For the text-containing cell, return its midpoint in (x, y) coordinate format. 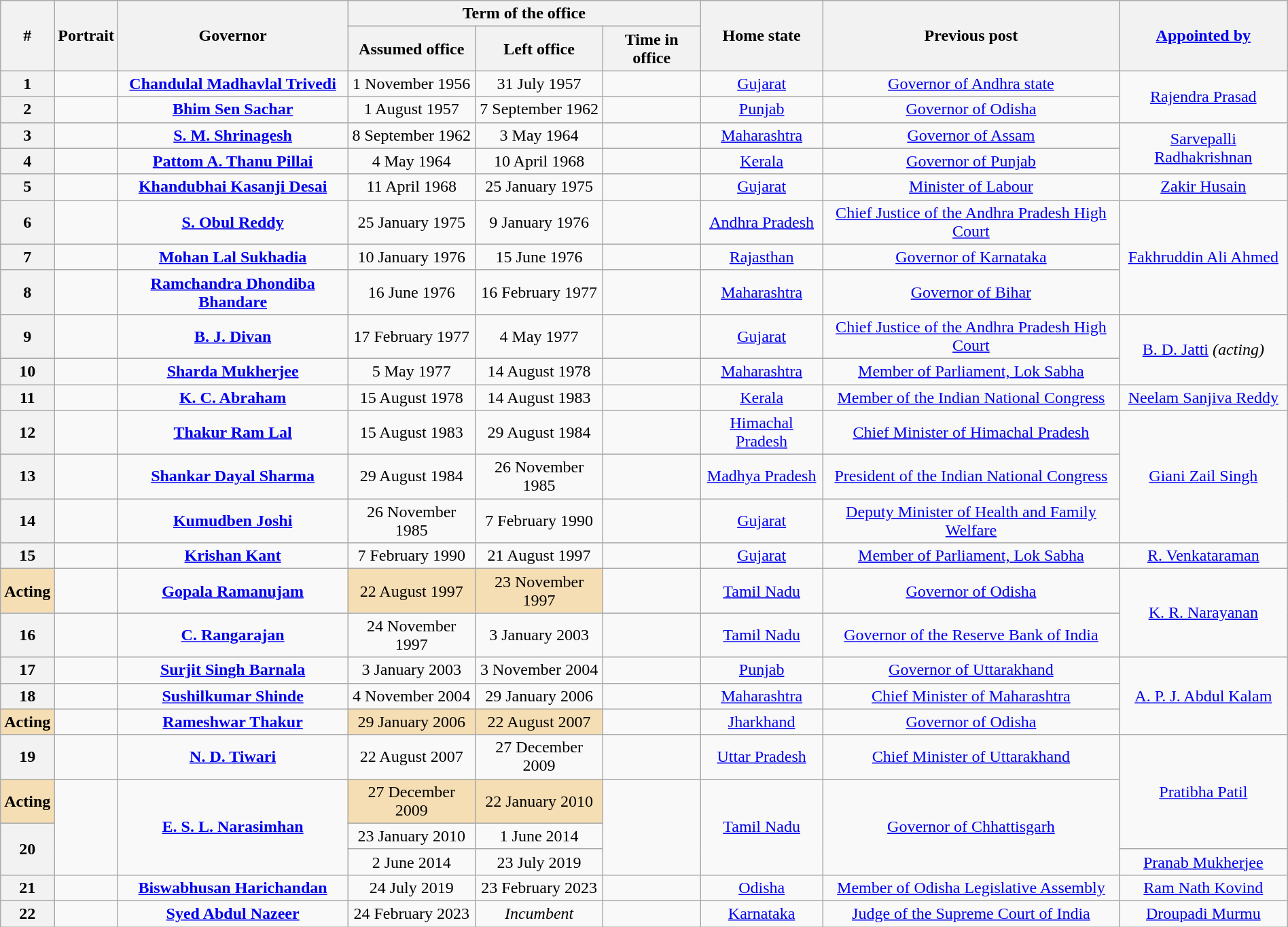
17 February 1977 (412, 336)
3 (27, 135)
4 November 2004 (412, 696)
15 (27, 556)
R. Venkataraman (1203, 556)
3 May 1964 (539, 135)
Governor of Uttarakhand (971, 670)
Sharda Mukherjee (232, 371)
Governor of Karnataka (971, 257)
Ramchandra Dhondiba Bhandare (232, 292)
Appointed by (1203, 35)
Zakir Husain (1203, 187)
23 November 1997 (539, 591)
23 January 2010 (412, 836)
Assumed office (412, 49)
7 (27, 257)
Mohan Lal Sukhadia (232, 257)
8 (27, 292)
14 August 1983 (539, 398)
16 February 1977 (539, 292)
1 (27, 84)
Kumudben Joshi (232, 521)
Madhya Pradesh (762, 477)
9 January 1976 (539, 222)
Chief Minister of Himachal Pradesh (971, 432)
Incumbent (539, 913)
12 (27, 432)
President of the Indian National Congress (971, 477)
C. Rangarajan (232, 635)
Himachal Pradesh (762, 432)
Portrait (86, 35)
Deputy Minister of Health and Family Welfare (971, 521)
Governor (232, 35)
A. P. J. Abdul Kalam (1203, 696)
Previous post (971, 35)
Krishan Kant (232, 556)
Rameshwar Thakur (232, 722)
24 November 1997 (412, 635)
9 (27, 336)
17 (27, 670)
19 (27, 757)
14 August 1978 (539, 371)
1 August 1957 (412, 109)
K. C. Abraham (232, 398)
Uttar Pradesh (762, 757)
Member of the Indian National Congress (971, 398)
Member of Odisha Legislative Assembly (971, 888)
B. D. Jatti (acting) (1203, 349)
Pattom A. Thanu Pillai (232, 161)
4 May 1964 (412, 161)
11 April 1968 (412, 187)
Governor of Bihar (971, 292)
23 July 2019 (539, 862)
Governor of Punjab (971, 161)
Chief Minister of Maharashtra (971, 696)
15 August 1978 (412, 398)
Term of the office (524, 14)
Minister of Labour (971, 187)
18 (27, 696)
22 (27, 913)
Karnataka (762, 913)
10 (27, 371)
16 (27, 635)
Neelam Sanjiva Reddy (1203, 398)
5 (27, 187)
B. J. Divan (232, 336)
Governor of Chhattisgarh (971, 826)
Home state (762, 35)
Sushilkumar Shinde (232, 696)
10 April 1968 (539, 161)
Chandulal Madhavlal Trivedi (232, 84)
21 (27, 888)
Khandubhai Kasanji Desai (232, 187)
1 June 2014 (539, 836)
24 February 2023 (412, 913)
2 June 2014 (412, 862)
31 July 1957 (539, 84)
23 February 2023 (539, 888)
15 June 1976 (539, 257)
24 July 2019 (412, 888)
Judge of the Supreme Court of India (971, 913)
21 August 1997 (539, 556)
E. S. L. Narasimhan (232, 826)
Jharkhand (762, 722)
Left office (539, 49)
Thakur Ram Lal (232, 432)
S. M. Shrinagesh (232, 135)
Governor of the Reserve Bank of India (971, 635)
Gopala Ramanujam (232, 591)
# (27, 35)
15 August 1983 (412, 432)
Odisha (762, 888)
Rajasthan (762, 257)
Surjit Singh Barnala (232, 670)
Governor of Andhra state (971, 84)
4 (27, 161)
6 (27, 222)
Syed Abdul Nazeer (232, 913)
4 May 1977 (539, 336)
Pratibha Patil (1203, 792)
8 September 1962 (412, 135)
1 November 1956 (412, 84)
Andhra Pradesh (762, 222)
Shankar Dayal Sharma (232, 477)
Droupadi Murmu (1203, 913)
Governor of Assam (971, 135)
Bhim Sen Sachar (232, 109)
7 September 1962 (539, 109)
22 August 1997 (412, 591)
Biswabhusan Harichandan (232, 888)
K. R. Narayanan (1203, 613)
14 (27, 521)
5 May 1977 (412, 371)
2 (27, 109)
10 January 1976 (412, 257)
Time in office (652, 49)
Pranab Mukherjee (1203, 862)
3 November 2004 (539, 670)
Ram Nath Kovind (1203, 888)
Rajendra Prasad (1203, 97)
N. D. Tiwari (232, 757)
Fakhruddin Ali Ahmed (1203, 257)
S. Obul Reddy (232, 222)
Chief Minister of Uttarakhand (971, 757)
20 (27, 849)
Giani Zail Singh (1203, 477)
11 (27, 398)
22 January 2010 (539, 801)
13 (27, 477)
16 June 1976 (412, 292)
Sarvepalli Radhakrishnan (1203, 148)
